From the cell containing the given text, extract its center point as (x, y) coordinate. 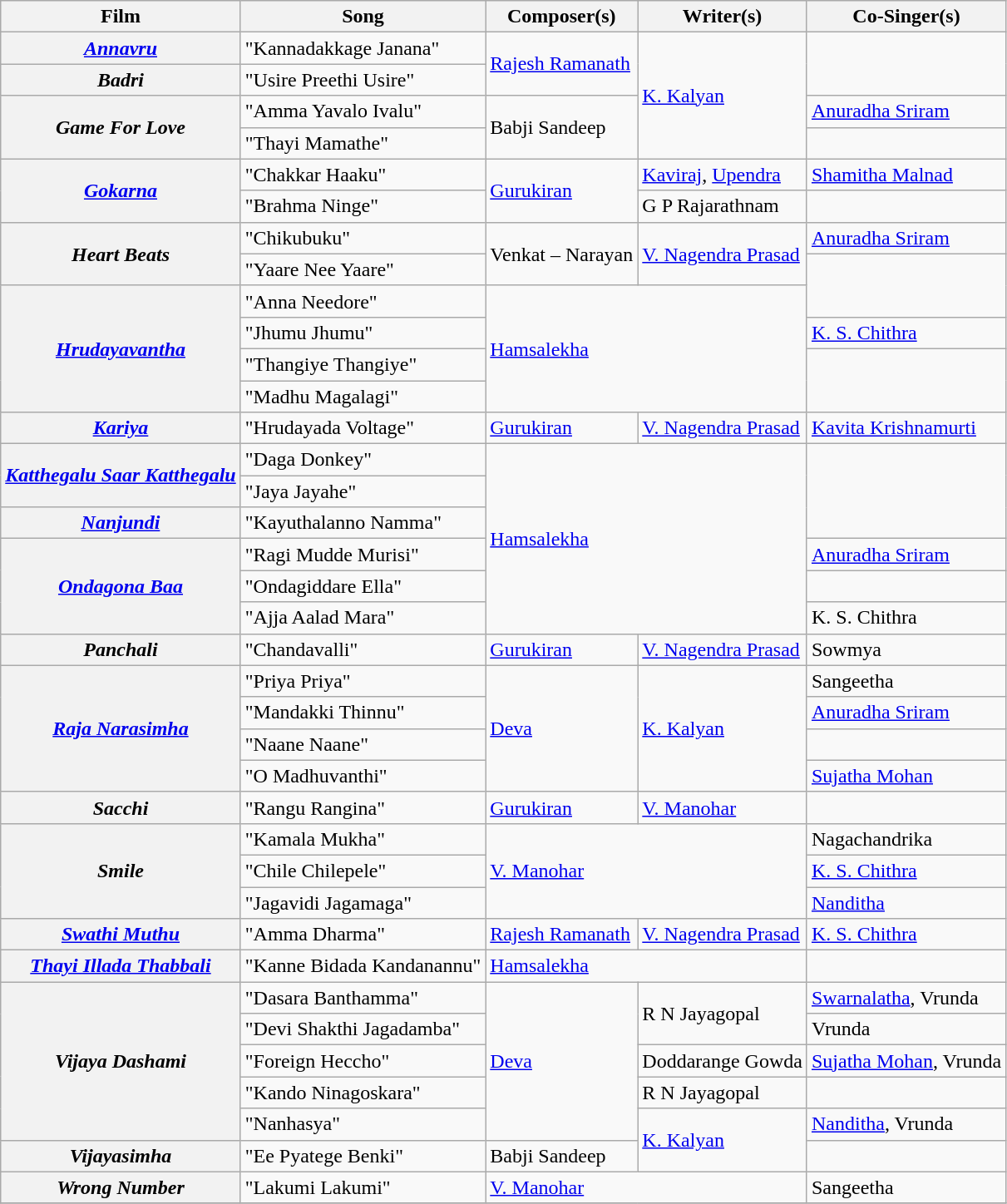
"Kamala Mukha" (363, 839)
"Daga Donkey" (363, 460)
Nanjundi (121, 523)
Ondagona Baa (121, 586)
"Ee Pyatege Benki" (363, 1156)
Doddarange Gowda (723, 1061)
"Chile Chilepele" (363, 871)
"O Madhuvanthi" (363, 776)
"Jhumu Jhumu" (363, 333)
"Hrudayada Voltage" (363, 428)
Sacchi (121, 807)
"Lakumi Lakumi" (363, 1187)
Nanditha (906, 902)
"Mandakki Thinnu" (363, 713)
"Jagavidi Jagamaga" (363, 902)
Composer(s) (562, 17)
Hrudayavantha (121, 348)
"Rangu Rangina" (363, 807)
"Amma Yavalo Ivalu" (363, 111)
Vijaya Dashami (121, 1061)
"Ragi Mudde Murisi" (363, 555)
Annavru (121, 48)
Kaviraj, Upendra (723, 175)
Katthegalu Saar Katthegalu (121, 476)
Gokarna (121, 190)
Shamitha Malnad (906, 175)
Co-Singer(s) (906, 17)
"Ajja Aalad Mara" (363, 618)
"Foreign Heccho" (363, 1061)
"Naane Naane" (363, 744)
"Anna Needore" (363, 301)
Wrong Number (121, 1187)
Film (121, 17)
"Amma Dharma" (363, 935)
"Kanne Bidada Kandanannu" (363, 966)
"Kando Ninagoskara" (363, 1093)
Venkat – Narayan (562, 254)
"Kayuthalanno Namma" (363, 523)
"Nanhasya" (363, 1124)
Panchali (121, 649)
"Chikubuku" (363, 238)
"Kannadakkage Janana" (363, 48)
Kavita Krishnamurti (906, 428)
Swathi Muthu (121, 935)
Nagachandrika (906, 839)
Sujatha Mohan, Vrunda (906, 1061)
Sowmya (906, 649)
Swarnalatha, Vrunda (906, 998)
"Brahma Ninge" (363, 206)
Kariya (121, 428)
Song (363, 17)
"Madhu Magalagi" (363, 397)
Nanditha, Vrunda (906, 1124)
"Usire Preethi Usire" (363, 80)
G P Rajarathnam (723, 206)
Vrunda (906, 1029)
Smile (121, 871)
Vijayasimha (121, 1156)
Thayi Illada Thabbali (121, 966)
"Priya Priya" (363, 681)
"Thayi Mamathe" (363, 143)
"Dasara Banthamma" (363, 998)
Sujatha Mohan (906, 776)
Raja Narasimha (121, 728)
Writer(s) (723, 17)
"Jaya Jayahe" (363, 491)
Badri (121, 80)
"Devi Shakthi Jagadamba" (363, 1029)
"Yaare Nee Yaare" (363, 269)
"Chakkar Haaku" (363, 175)
"Thangiye Thangiye" (363, 364)
"Chandavalli" (363, 649)
"Ondagiddare Ella" (363, 586)
Heart Beats (121, 254)
Game For Love (121, 127)
